Find where the given text appears and provide that cell's center as [x, y] coordinate. 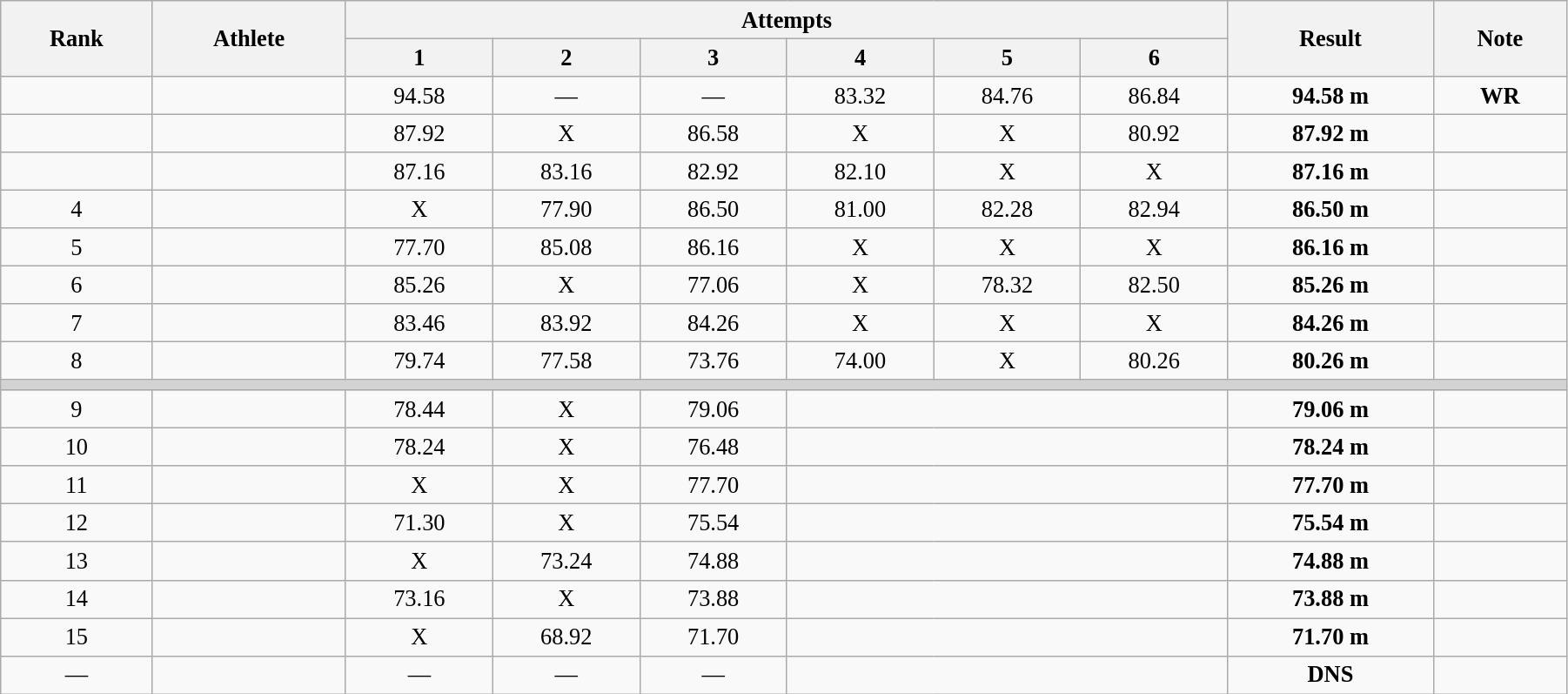
2 [566, 57]
79.74 [419, 360]
77.90 [566, 209]
3 [714, 57]
86.58 [714, 133]
83.16 [566, 172]
WR [1500, 95]
87.16 [419, 172]
86.16 [714, 247]
15 [77, 637]
85.26 m [1330, 285]
86.16 m [1330, 247]
73.88 m [1330, 599]
7 [77, 323]
73.24 [566, 561]
86.50 [714, 209]
12 [77, 522]
74.00 [860, 360]
87.92 [419, 133]
85.08 [566, 247]
78.32 [1008, 285]
94.58 [419, 95]
77.58 [566, 360]
13 [77, 561]
10 [77, 447]
14 [77, 599]
79.06 m [1330, 409]
11 [77, 485]
82.94 [1154, 209]
74.88 m [1330, 561]
84.76 [1008, 95]
82.10 [860, 172]
82.92 [714, 172]
78.24 m [1330, 447]
82.28 [1008, 209]
73.16 [419, 599]
Attempts [787, 19]
80.26 m [1330, 360]
83.32 [860, 95]
8 [77, 360]
77.70 m [1330, 485]
94.58 m [1330, 95]
75.54 [714, 522]
82.50 [1154, 285]
84.26 [714, 323]
86.84 [1154, 95]
83.46 [419, 323]
85.26 [419, 285]
Rank [77, 38]
77.06 [714, 285]
71.70 m [1330, 637]
78.24 [419, 447]
Result [1330, 38]
71.70 [714, 637]
74.88 [714, 561]
87.16 m [1330, 172]
68.92 [566, 637]
84.26 m [1330, 323]
73.88 [714, 599]
87.92 m [1330, 133]
76.48 [714, 447]
86.50 m [1330, 209]
80.92 [1154, 133]
81.00 [860, 209]
78.44 [419, 409]
75.54 m [1330, 522]
73.76 [714, 360]
Athlete [249, 38]
79.06 [714, 409]
DNS [1330, 675]
71.30 [419, 522]
9 [77, 409]
83.92 [566, 323]
Note [1500, 38]
1 [419, 57]
80.26 [1154, 360]
